Return the [x, y] coordinate for the center point of the cell that contains the specified text.  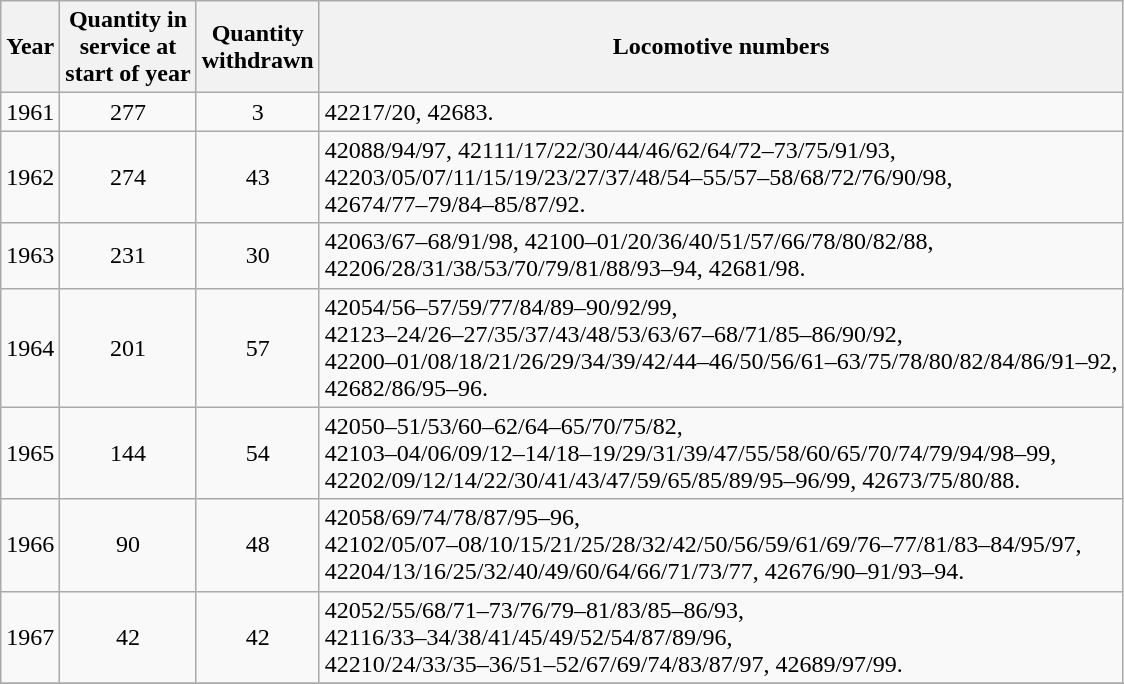
1961 [30, 112]
42052/55/68/71–73/76/79–81/83/85–86/93,42116/33–34/38/41/45/49/52/54/87/89/96,42210/24/33/35–36/51–52/67/69/74/83/87/97, 42689/97/99. [721, 637]
231 [128, 256]
1966 [30, 545]
201 [128, 348]
48 [258, 545]
1962 [30, 177]
1963 [30, 256]
1967 [30, 637]
Year [30, 47]
Locomotive numbers [721, 47]
42217/20, 42683. [721, 112]
43 [258, 177]
1964 [30, 348]
Quantitywithdrawn [258, 47]
1965 [30, 453]
30 [258, 256]
54 [258, 453]
90 [128, 545]
57 [258, 348]
144 [128, 453]
277 [128, 112]
3 [258, 112]
42088/94/97, 42111/17/22/30/44/46/62/64/72–73/75/91/93,42203/05/07/11/15/19/23/27/37/48/54–55/57–58/68/72/76/90/98,42674/77–79/84–85/87/92. [721, 177]
42063/67–68/91/98, 42100–01/20/36/40/51/57/66/78/80/82/88,42206/28/31/38/53/70/79/81/88/93–94, 42681/98. [721, 256]
Quantity inservice atstart of year [128, 47]
274 [128, 177]
